Output the [x, y] coordinate of the center of the cell containing the given text.  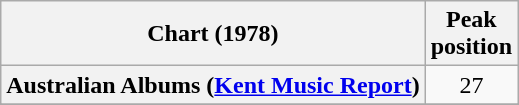
Australian Albums (Kent Music Report) [213, 85]
27 [471, 85]
Peakposition [471, 34]
Chart (1978) [213, 34]
